Pinpoint the cell where the given text exists, returning its (X, Y) midpoint coordinate. 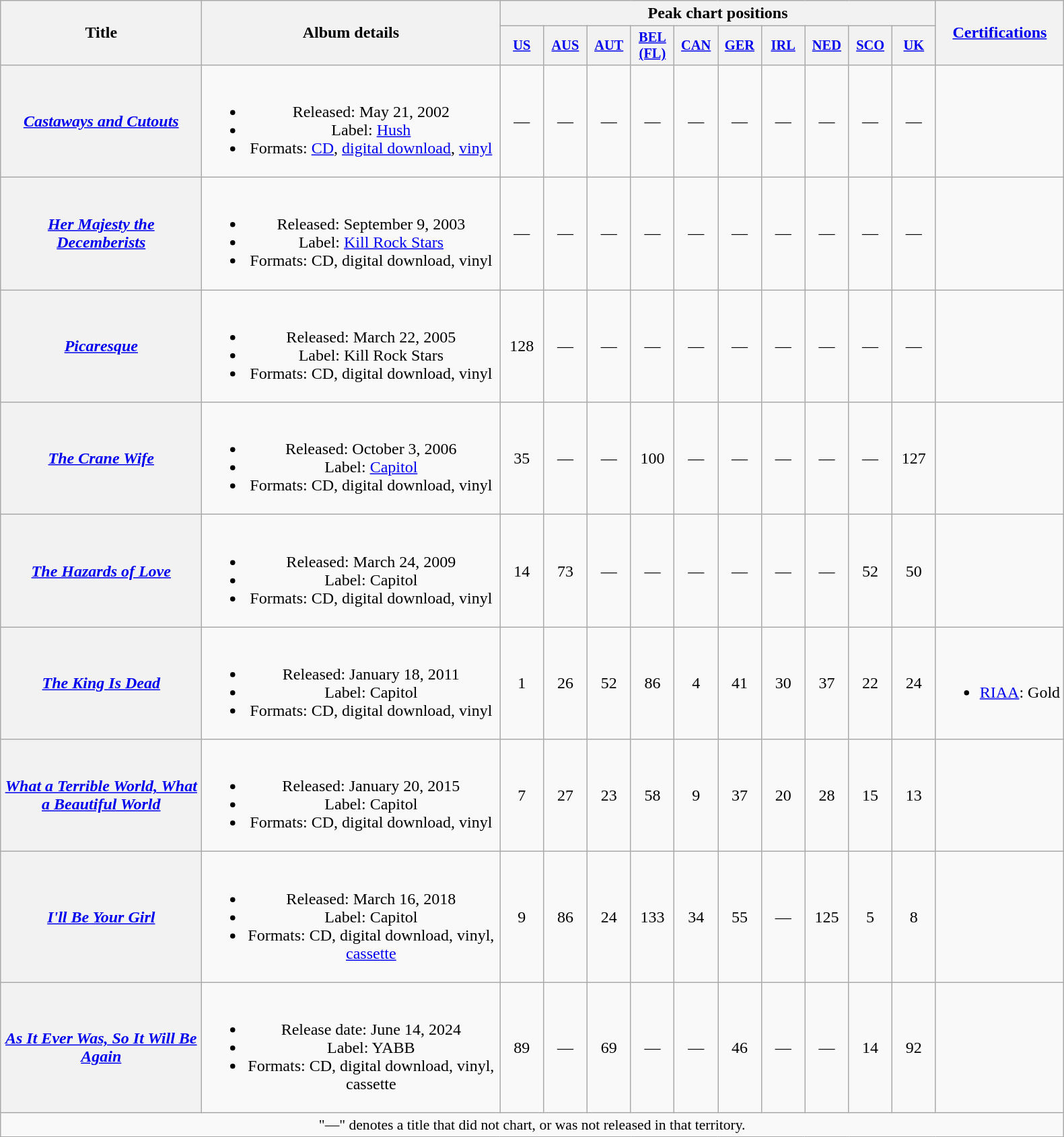
50 (914, 571)
BEL(FL) (653, 46)
As It Ever Was, So It Will Be Again (101, 1048)
IRL (783, 46)
UK (914, 46)
Released: January 18, 2011Label: CapitolFormats: CD, digital download, vinyl (351, 684)
"—" denotes a title that did not chart, or was not released in that territory. (532, 1125)
55 (740, 917)
Castaways and Cutouts (101, 121)
34 (696, 917)
20 (783, 795)
41 (740, 684)
Picaresque (101, 346)
RIAA: Gold (999, 684)
15 (871, 795)
The King Is Dead (101, 684)
Released: January 20, 2015Label: CapitolFormats: CD, digital download, vinyl (351, 795)
89 (522, 1048)
AUS (565, 46)
Album details (351, 33)
46 (740, 1048)
The Crane Wife (101, 459)
Certifications (999, 33)
69 (608, 1048)
What a Terrible World, What a Beautiful World (101, 795)
The Hazards of Love (101, 571)
4 (696, 684)
Released: September 9, 2003Label: Kill Rock StarsFormats: CD, digital download, vinyl (351, 234)
I'll Be Your Girl (101, 917)
7 (522, 795)
8 (914, 917)
Released: March 16, 2018Label: CapitolFormats: CD, digital download, vinyl, cassette (351, 917)
Release date: June 14, 2024Label: YABBFormats: CD, digital download, vinyl, cassette (351, 1048)
92 (914, 1048)
Peak chart positions (717, 13)
1 (522, 684)
Her Majesty the Decemberists (101, 234)
CAN (696, 46)
13 (914, 795)
Released: May 21, 2002Label: HushFormats: CD, digital download, vinyl (351, 121)
Released: October 3, 2006Label: CapitolFormats: CD, digital download, vinyl (351, 459)
28 (826, 795)
23 (608, 795)
5 (871, 917)
125 (826, 917)
58 (653, 795)
22 (871, 684)
Released: March 22, 2005Label: Kill Rock StarsFormats: CD, digital download, vinyl (351, 346)
100 (653, 459)
133 (653, 917)
30 (783, 684)
Released: March 24, 2009Label: CapitolFormats: CD, digital download, vinyl (351, 571)
NED (826, 46)
35 (522, 459)
SCO (871, 46)
26 (565, 684)
73 (565, 571)
27 (565, 795)
128 (522, 346)
AUT (608, 46)
Title (101, 33)
GER (740, 46)
US (522, 46)
127 (914, 459)
